Find where the given text appears and provide that cell's center as (X, Y) coordinate. 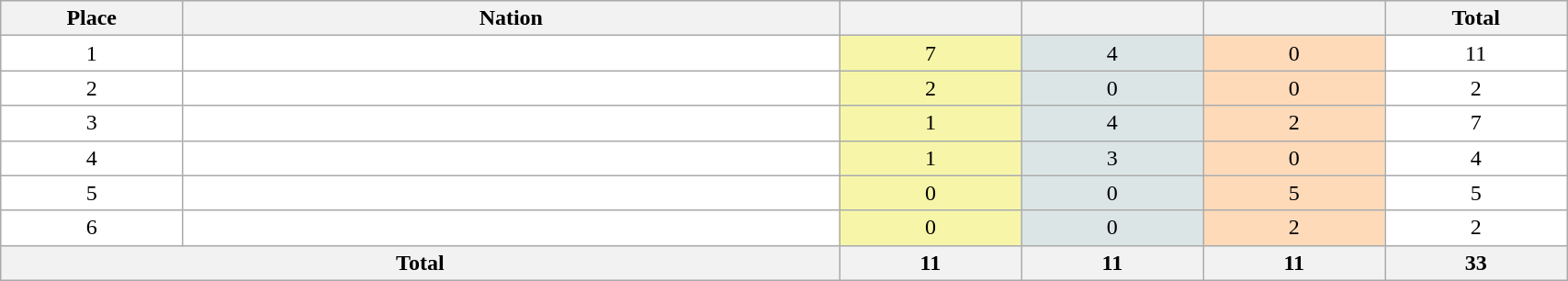
Nation (511, 18)
33 (1476, 263)
Place (92, 18)
6 (92, 228)
